Find where the given text appears and provide that cell's center as [x, y] coordinate. 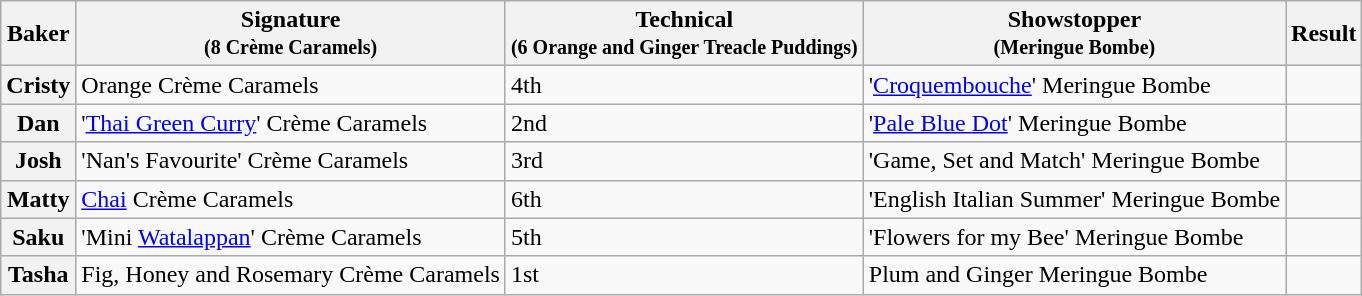
2nd [684, 123]
Plum and Ginger Meringue Bombe [1074, 275]
6th [684, 199]
'Croquembouche' Meringue Bombe [1074, 85]
5th [684, 237]
Chai Crème Caramels [291, 199]
Baker [38, 34]
Fig, Honey and Rosemary Crème Caramels [291, 275]
Tasha [38, 275]
Showstopper (Meringue Bombe) [1074, 34]
Dan [38, 123]
Technical (6 Orange and Ginger Treacle Puddings) [684, 34]
1st [684, 275]
'Game, Set and Match' Meringue Bombe [1074, 161]
Orange Crème Caramels [291, 85]
Josh [38, 161]
'Pale Blue Dot' Meringue Bombe [1074, 123]
4th [684, 85]
'Nan's Favourite' Crème Caramels [291, 161]
Result [1324, 34]
'Flowers for my Bee' Meringue Bombe [1074, 237]
'English Italian Summer' Meringue Bombe [1074, 199]
'Thai Green Curry' Crème Caramels [291, 123]
Signature (8 Crème Caramels) [291, 34]
Saku [38, 237]
Cristy [38, 85]
Matty [38, 199]
'Mini Watalappan' Crème Caramels [291, 237]
3rd [684, 161]
